Pinpoint the cell where the given text exists, returning its [X, Y] midpoint coordinate. 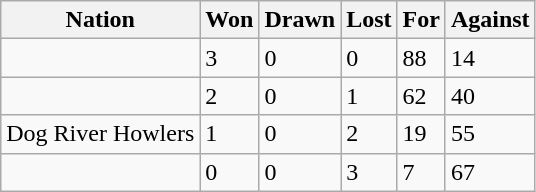
67 [490, 172]
For [421, 20]
Lost [369, 20]
Won [230, 20]
7 [421, 172]
88 [421, 58]
Drawn [300, 20]
14 [490, 58]
40 [490, 96]
Against [490, 20]
Nation [100, 20]
Dog River Howlers [100, 134]
19 [421, 134]
62 [421, 96]
55 [490, 134]
